Return the [x, y] coordinate for the center point of the cell that contains the specified text.  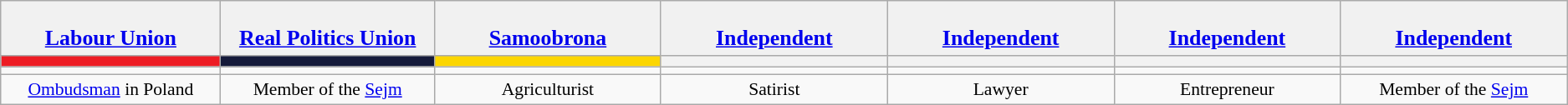
Lawyer [1000, 90]
Satirist [774, 90]
Ombudsman in Poland [110, 90]
Samoobrona [547, 28]
Entrepreneur [1228, 90]
Labour Union [110, 28]
Agriculturist [547, 90]
Real Politics Union [328, 28]
